Extract the (X, Y) coordinate from the center of the cell holding the provided text.  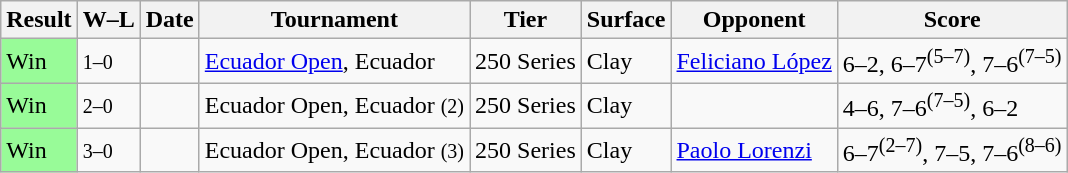
Ecuador Open, Ecuador (3) (334, 150)
Paolo Lorenzi (754, 150)
2–0 (108, 106)
3–0 (108, 150)
W–L (108, 20)
6–2, 6–7(5–7), 7–6(7–5) (952, 62)
Date (170, 20)
Surface (626, 20)
1–0 (108, 62)
Feliciano López (754, 62)
6–7(2–7), 7–5, 7–6(8–6) (952, 150)
Tournament (334, 20)
4–6, 7–6(7–5), 6–2 (952, 106)
Score (952, 20)
Opponent (754, 20)
Ecuador Open, Ecuador (334, 62)
Result (39, 20)
Tier (526, 20)
Ecuador Open, Ecuador (2) (334, 106)
